Scan for the cell matching the given text and deliver its [X, Y] coordinate at center. 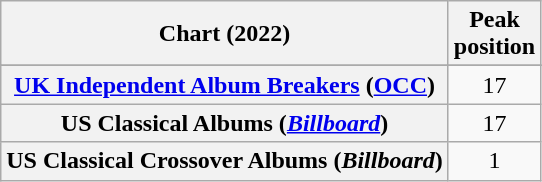
1 [494, 161]
US Classical Crossover Albums (Billboard) [225, 161]
US Classical Albums (Billboard) [225, 123]
Chart (2022) [225, 34]
UK Independent Album Breakers (OCC) [225, 85]
Peakposition [494, 34]
